Determine the (x, y) coordinate at the center of the cell enclosing the given text.  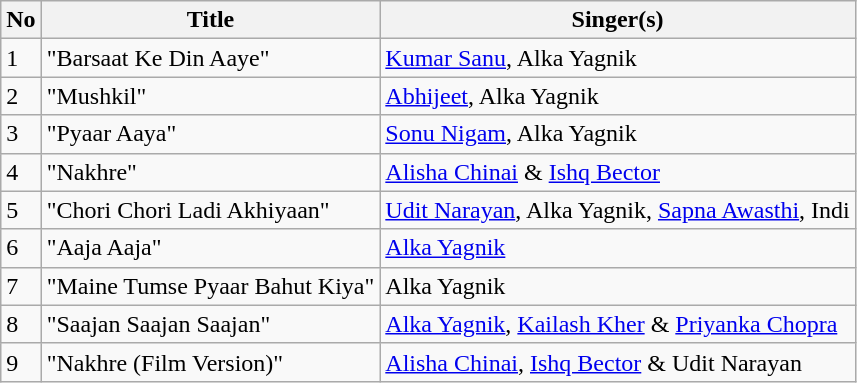
"Maine Tumse Pyaar Bahut Kiya" (210, 286)
6 (21, 248)
4 (21, 172)
2 (21, 96)
"Pyaar Aaya" (210, 134)
Singer(s) (618, 20)
Alka Yagnik, Kailash Kher & Priyanka Chopra (618, 324)
Abhijeet, Alka Yagnik (618, 96)
"Mushkil" (210, 96)
Alisha Chinai, Ishq Bector & Udit Narayan (618, 362)
3 (21, 134)
Udit Narayan, Alka Yagnik, Sapna Awasthi, Indi (618, 210)
Title (210, 20)
"Nakhre" (210, 172)
1 (21, 58)
"Chori Chori Ladi Akhiyaan" (210, 210)
Kumar Sanu, Alka Yagnik (618, 58)
7 (21, 286)
"Saajan Saajan Saajan" (210, 324)
Alisha Chinai & Ishq Bector (618, 172)
9 (21, 362)
"Barsaat Ke Din Aaye" (210, 58)
Sonu Nigam, Alka Yagnik (618, 134)
5 (21, 210)
"Aaja Aaja" (210, 248)
"Nakhre (Film Version)" (210, 362)
No (21, 20)
8 (21, 324)
